Determine the [x, y] coordinate at the center of the cell enclosing the given text.  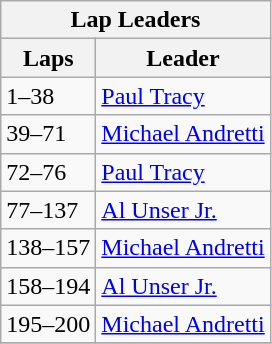
1–38 [48, 96]
195–200 [48, 324]
Leader [183, 58]
Laps [48, 58]
158–194 [48, 286]
39–71 [48, 134]
Lap Leaders [136, 20]
77–137 [48, 210]
72–76 [48, 172]
138–157 [48, 248]
